Provide the [x, y] coordinate of the cell's center where the given text is located.  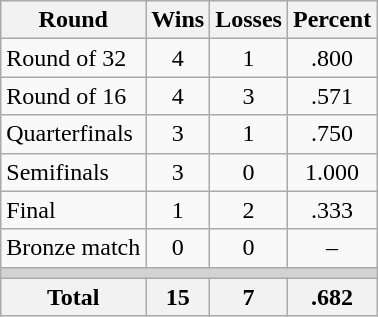
Final [74, 210]
.682 [332, 297]
15 [178, 297]
2 [249, 210]
.800 [332, 58]
Semifinals [74, 172]
.333 [332, 210]
.750 [332, 134]
Bronze match [74, 248]
Round of 16 [74, 96]
Round [74, 20]
Losses [249, 20]
Round of 32 [74, 58]
1.000 [332, 172]
Quarterfinals [74, 134]
7 [249, 297]
.571 [332, 96]
– [332, 248]
Wins [178, 20]
Percent [332, 20]
Total [74, 297]
